Provide the (x, y) coordinate of the cell's center where the given text is located.  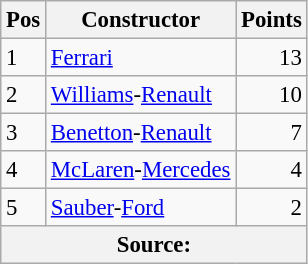
Pos (24, 20)
Sauber-Ford (141, 208)
13 (272, 58)
7 (272, 133)
Ferrari (141, 58)
10 (272, 95)
Points (272, 20)
Source: (154, 245)
1 (24, 58)
Benetton-Renault (141, 133)
5 (24, 208)
Constructor (141, 20)
Williams-Renault (141, 95)
McLaren-Mercedes (141, 170)
3 (24, 133)
